Pinpoint the cell where the given text exists, returning its (x, y) midpoint coordinate. 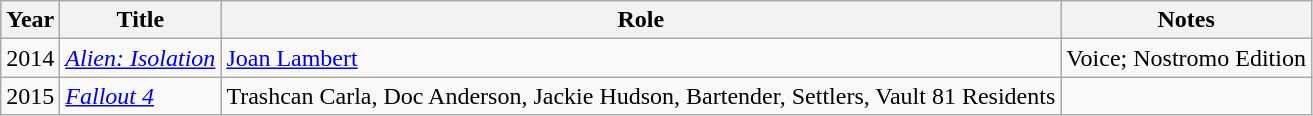
Fallout 4 (140, 96)
Notes (1186, 20)
Alien: Isolation (140, 58)
Role (641, 20)
2015 (30, 96)
Year (30, 20)
Voice; Nostromo Edition (1186, 58)
Joan Lambert (641, 58)
Trashcan Carla, Doc Anderson, Jackie Hudson, Bartender, Settlers, Vault 81 Residents (641, 96)
2014 (30, 58)
Title (140, 20)
